Determine the [X, Y] coordinate at the center of the cell enclosing the given text.  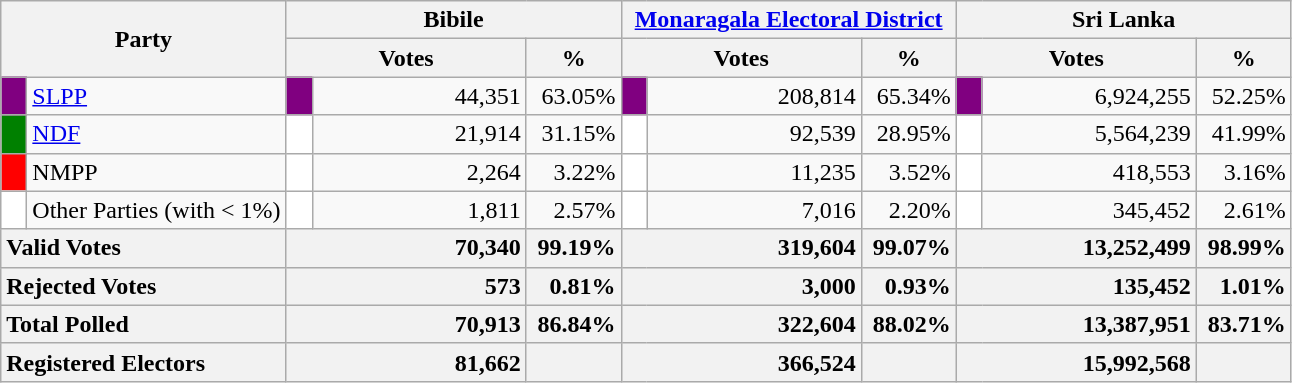
63.05% [574, 96]
573 [406, 286]
28.95% [908, 134]
322,604 [741, 324]
Bibile [454, 20]
NMPP [156, 172]
3.22% [574, 172]
92,539 [754, 134]
7,016 [754, 210]
83.71% [1244, 324]
418,553 [1089, 172]
65.34% [908, 96]
13,252,499 [1076, 248]
366,524 [741, 362]
70,340 [406, 248]
135,452 [1076, 286]
3.16% [1244, 172]
31.15% [574, 134]
2.20% [908, 210]
345,452 [1089, 210]
2.57% [574, 210]
13,387,951 [1076, 324]
52.25% [1244, 96]
81,662 [406, 362]
NDF [156, 134]
99.07% [908, 248]
99.19% [574, 248]
88.02% [908, 324]
Monaragala Electoral District [788, 20]
70,913 [406, 324]
5,564,239 [1089, 134]
44,351 [419, 96]
SLPP [156, 96]
6,924,255 [1089, 96]
98.99% [1244, 248]
2.61% [1244, 210]
319,604 [741, 248]
Party [144, 39]
Rejected Votes [144, 286]
0.81% [574, 286]
1.01% [1244, 286]
15,992,568 [1076, 362]
Registered Electors [144, 362]
Valid Votes [144, 248]
21,914 [419, 134]
41.99% [1244, 134]
2,264 [419, 172]
0.93% [908, 286]
Sri Lanka [1124, 20]
Other Parties (with < 1%) [156, 210]
208,814 [754, 96]
Total Polled [144, 324]
1,811 [419, 210]
86.84% [574, 324]
3,000 [741, 286]
3.52% [908, 172]
11,235 [754, 172]
